For the text-containing cell, return its midpoint in (x, y) coordinate format. 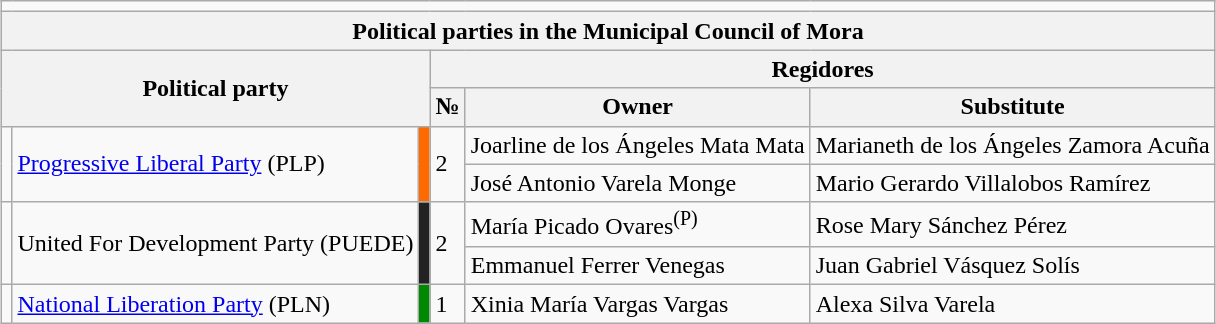
Joarline de los Ángeles Mata Mata (638, 145)
National Liberation Party (PLN) (216, 304)
Mario Gerardo Villalobos Ramírez (1012, 183)
Political parties in the Municipal Council of Mora (608, 31)
Juan Gabriel Vásquez Solís (1012, 266)
José Antonio Varela Monge (638, 183)
Substitute (1012, 107)
1 (448, 304)
Rose Mary Sánchez Pérez (1012, 224)
Regidores (822, 69)
Xinia María Vargas Vargas (638, 304)
Progressive Liberal Party (PLP) (216, 164)
Emmanuel Ferrer Venegas (638, 266)
Marianeth de los Ángeles Zamora Acuña (1012, 145)
Alexa Silva Varela (1012, 304)
Political party (216, 88)
Owner (638, 107)
№ (448, 107)
María Picado Ovares(P) (638, 224)
United For Development Party (PUEDE) (216, 244)
